From the cell containing the given text, extract its center point as [x, y] coordinate. 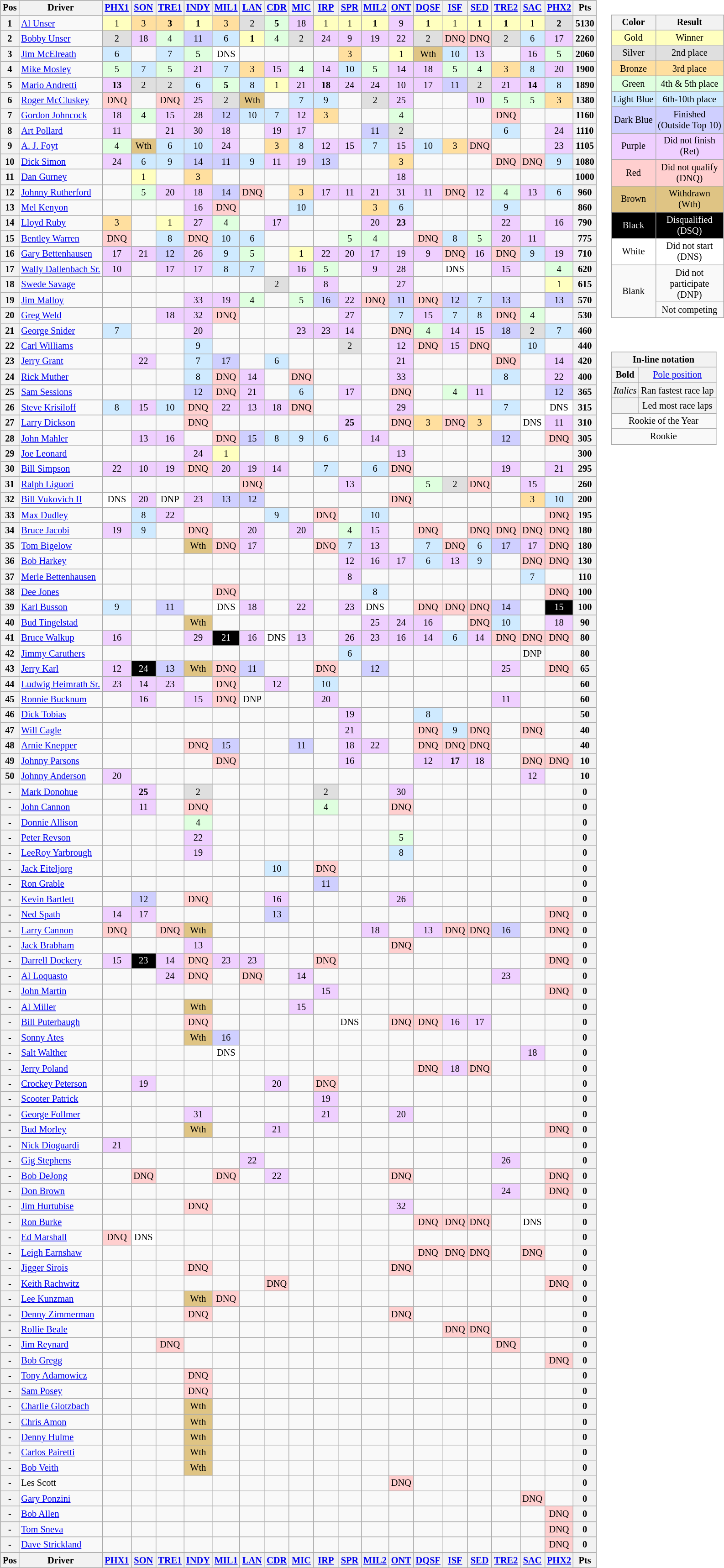
Ron Burke [60, 1222]
In-line notation [664, 360]
A. J. Foyt [60, 147]
110 [585, 577]
5130 [585, 23]
Les Scott [60, 1484]
90 [585, 623]
George Snider [60, 331]
Jim Hurtubise [60, 1207]
47 [10, 730]
Bud Tingelstad [60, 623]
Jim McElreath [60, 54]
Keith Rachwitz [60, 1284]
Jerry Karl [60, 669]
Ralph Liguori [60, 484]
46 [10, 715]
Sonny Ates [60, 1038]
3rd place [689, 68]
Silver [634, 53]
530 [585, 316]
Red [634, 173]
Jack Eiteljorg [60, 868]
Gordon Johncock [60, 116]
6th-10th place [689, 99]
Sam Posey [60, 1391]
36 [10, 561]
43 [10, 669]
Carl Williams [60, 346]
295 [585, 469]
Mike Mosley [60, 69]
Joe Leonard [60, 454]
Dick Simon [60, 162]
1105 [585, 147]
Bud Morley [60, 1130]
48 [10, 746]
Jimmy Caruthers [60, 653]
2260 [585, 39]
Did notparticipate(DNP) [689, 284]
Max Dudley [60, 515]
Ed Marshall [60, 1237]
Johnny Anderson [60, 776]
Bruce Jacobi [60, 531]
Merle Bettenhausen [60, 577]
Larry Cannon [60, 930]
Al Miller [60, 1007]
Jim Reynard [60, 1345]
1380 [585, 100]
Ron Grable [60, 884]
130 [585, 561]
Darrell Dockery [60, 961]
Crockey Peterson [60, 1084]
Rollie Beale [60, 1330]
Jim Malloy [60, 300]
Arnie Knepper [60, 746]
George Follmer [60, 1115]
Donnie Allison [60, 822]
Bill Puterbaugh [60, 1022]
Rookie [664, 437]
195 [585, 515]
Gary Ponzini [60, 1499]
Chris Amon [60, 1422]
Finished(Outside Top 10) [689, 120]
Not competing [689, 310]
Green [634, 84]
Salt Walther [60, 1053]
Bob Harkey [60, 561]
Tom Bigelow [60, 546]
Will Cagle [60, 730]
Bob DeJong [60, 1176]
LeeRoy Yarbrough [60, 853]
Gary Bettenhausen [60, 254]
Rookie of the Year [664, 421]
615 [585, 284]
38 [10, 592]
400 [585, 377]
Jack Brabham [60, 946]
Bobby Unser [60, 39]
Kevin Bartlett [60, 900]
860 [585, 208]
45 [10, 700]
Bill Simpson [60, 469]
42 [10, 653]
305 [585, 438]
Bob Allen [60, 1514]
Bronze [634, 68]
775 [585, 238]
Jerry Grant [60, 362]
John Martin [60, 992]
Blank [634, 291]
1160 [585, 116]
Steve Krisiloff [60, 408]
315 [585, 408]
Lee Kunzman [60, 1299]
Dave Strickland [60, 1545]
Johnny Rutherford [60, 193]
Withdrawn(Wth) [689, 199]
1900 [585, 69]
300 [585, 454]
960 [585, 193]
Bob Veith [60, 1468]
Leigh Earnshaw [60, 1253]
Mel Kenyon [60, 208]
Lloyd Ruby [60, 223]
Jerry Poland [60, 1068]
Bob Gregg [60, 1360]
Ned Spath [60, 915]
Result [689, 22]
Purple [634, 147]
710 [585, 254]
John Cannon [60, 807]
1080 [585, 162]
Ronnie Bucknum [60, 700]
Jigger Sirois [60, 1268]
1000 [585, 177]
200 [585, 500]
Johnny Parsons [60, 761]
Al Unser [60, 23]
37 [10, 577]
Art Pollard [60, 131]
White [634, 252]
Greg Weld [60, 316]
Charlie Glotzbach [60, 1406]
Italics [625, 390]
Denny Hulme [60, 1437]
310 [585, 423]
Ran fastest race lap [677, 390]
John Mahler [60, 438]
Peter Revson [60, 838]
65 [585, 669]
Tony Adamowicz [60, 1376]
Gig Stephens [60, 1161]
34 [10, 531]
4th & 5th place [689, 84]
44 [10, 684]
Sam Sessions [60, 392]
49 [10, 761]
Carlos Pairetti [60, 1452]
41 [10, 638]
Ludwig Heimrath Sr. [60, 684]
Scooter Patrick [60, 1099]
Wally Dallenbach Sr. [60, 269]
460 [585, 331]
365 [585, 392]
Mario Andretti [60, 85]
Swede Savage [60, 284]
2nd place [689, 53]
420 [585, 362]
Color [634, 22]
Denny Zimmerman [60, 1314]
Did not qualify(DNQ) [689, 173]
1890 [585, 85]
Black [634, 226]
Dick Tobias [60, 715]
Don Brown [60, 1191]
35 [10, 546]
1110 [585, 131]
2060 [585, 54]
Did not finish(Ret) [689, 147]
Bentley Warren [60, 238]
Bill Vukovich II [60, 500]
Roger McCluskey [60, 100]
Larry Dickson [60, 423]
Pole position [677, 375]
Bruce Walkup [60, 638]
Tom Sneva [60, 1530]
620 [585, 269]
790 [585, 223]
Did not start(DNS) [689, 252]
39 [10, 607]
Dark Blue [634, 120]
Disqualified(DSQ) [689, 226]
440 [585, 346]
Brown [634, 199]
Dan Gurney [60, 177]
260 [585, 484]
Mark Donohue [60, 792]
Winner [689, 38]
Gold [634, 38]
Nick Dioguardi [60, 1145]
Al Loquasto [60, 976]
Karl Busson [60, 607]
Light Blue [634, 99]
Bold [625, 375]
Led most race laps [677, 406]
570 [585, 300]
Rick Muther [60, 377]
Dee Jones [60, 592]
